Scan for the cell matching the given text and deliver its (X, Y) coordinate at center. 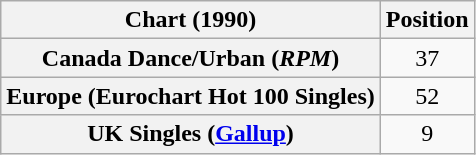
37 (427, 58)
UK Singles (Gallup) (191, 134)
9 (427, 134)
Canada Dance/Urban (RPM) (191, 58)
52 (427, 96)
Chart (1990) (191, 20)
Position (427, 20)
Europe (Eurochart Hot 100 Singles) (191, 96)
